Detect which cell encompasses the target text, then output its [x, y] center coordinate. 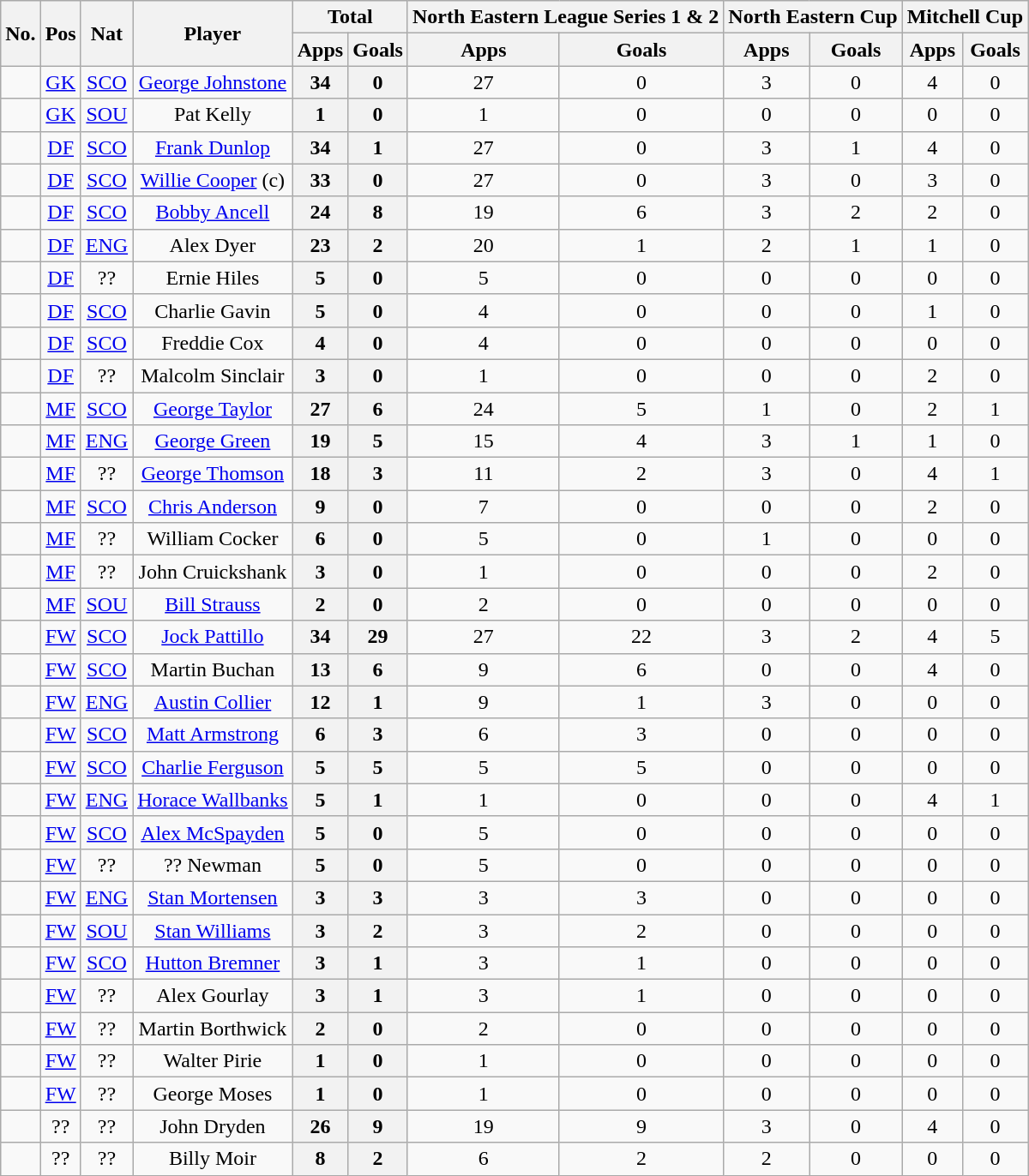
John Dryden [213, 1126]
Walter Pirie [213, 1061]
Matt Armstrong [213, 735]
Malcolm Sinclair [213, 375]
George Thomson [213, 474]
13 [320, 669]
Hutton Bremner [213, 963]
George Johnstone [213, 82]
Ernie Hiles [213, 278]
George Moses [213, 1094]
12 [320, 702]
Player [213, 33]
North Eastern Cup [813, 17]
George Taylor [213, 409]
Jock Pattillo [213, 637]
Stan Mortensen [213, 897]
Martin Borthwick [213, 1029]
18 [320, 474]
Stan Williams [213, 930]
Willie Cooper (c) [213, 180]
William Cocker [213, 539]
Martin Buchan [213, 669]
15 [484, 441]
Billy Moir [213, 1159]
26 [320, 1126]
North Eastern League Series 1 & 2 [565, 17]
Horace Wallbanks [213, 800]
Bobby Ancell [213, 213]
Charlie Ferguson [213, 767]
Nat [106, 33]
29 [378, 637]
Pos [60, 33]
Austin Collier [213, 702]
Total [350, 17]
Charlie Gavin [213, 310]
Frank Dunlop [213, 147]
22 [641, 637]
?? Newman [213, 865]
7 [484, 507]
Alex Dyer [213, 245]
George Green [213, 441]
Pat Kelly [213, 115]
No. [21, 33]
33 [320, 180]
Bill Strauss [213, 604]
Mitchell Cup [965, 17]
11 [484, 474]
20 [484, 245]
John Cruickshank [213, 572]
23 [320, 245]
Chris Anderson [213, 507]
Freddie Cox [213, 343]
Alex Gourlay [213, 996]
Alex McSpayden [213, 832]
